Search for the cell housing the specified text and yield its [x, y] center coordinate. 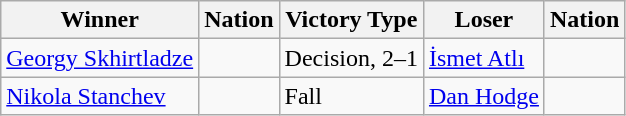
Dan Hodge [484, 96]
Victory Type [351, 20]
İsmet Atlı [484, 58]
Decision, 2–1 [351, 58]
Fall [351, 96]
Winner [100, 20]
Georgy Skhirtladze [100, 58]
Loser [484, 20]
Nikola Stanchev [100, 96]
